Provide the (X, Y) coordinate of the cell's center where the given text is located.  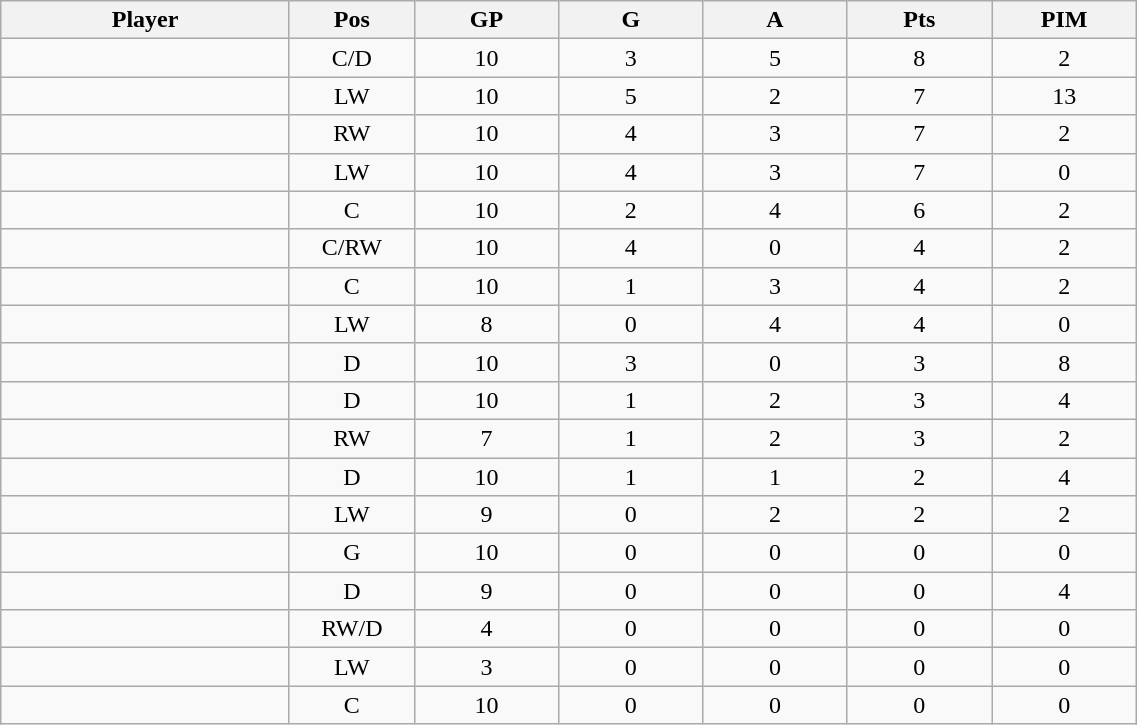
13 (1064, 96)
Pts (919, 20)
RW/D (352, 629)
C/D (352, 58)
Player (146, 20)
PIM (1064, 20)
GP (486, 20)
Pos (352, 20)
6 (919, 210)
C/RW (352, 248)
A (775, 20)
